Pinpoint the cell where the given text exists, returning its [X, Y] midpoint coordinate. 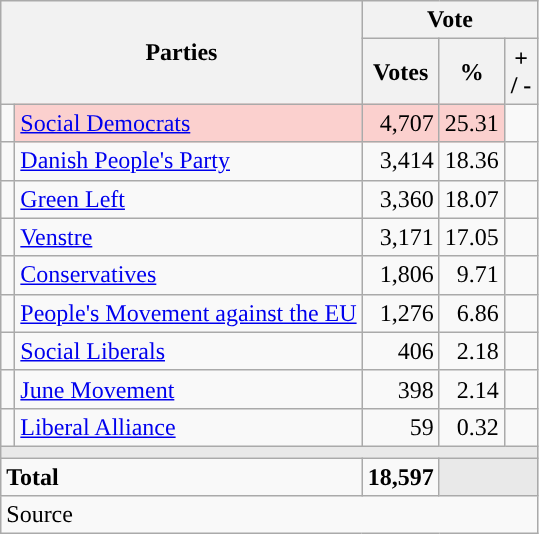
Liberal Alliance [188, 427]
Total [182, 477]
406 [400, 351]
398 [400, 389]
2.14 [472, 389]
9.71 [472, 275]
4,707 [400, 123]
2.18 [472, 351]
People's Movement against the EU [188, 313]
Green Left [188, 199]
Conservatives [188, 275]
25.31 [472, 123]
17.05 [472, 237]
1,806 [400, 275]
3,171 [400, 237]
0.32 [472, 427]
Danish People's Party [188, 161]
18,597 [400, 477]
Social Liberals [188, 351]
3,360 [400, 199]
1,276 [400, 313]
Venstre [188, 237]
59 [400, 427]
6.86 [472, 313]
18.07 [472, 199]
18.36 [472, 161]
3,414 [400, 161]
Votes [400, 72]
+ / - [521, 72]
Parties [182, 52]
Social Democrats [188, 123]
June Movement [188, 389]
% [472, 72]
Source [270, 515]
Vote [450, 20]
